Identify which cell holds the provided text, then report its [x, y] central coordinate. 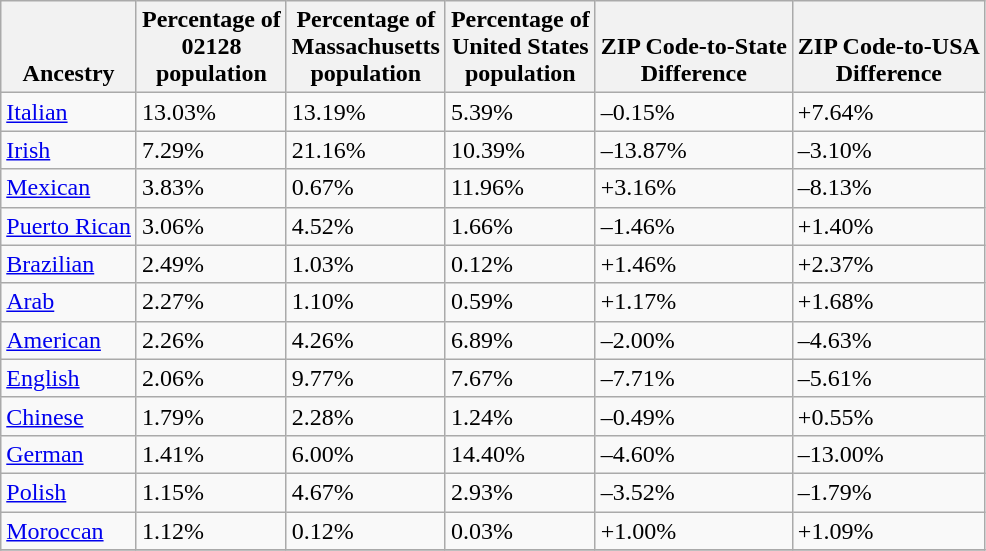
3.06% [211, 226]
13.03% [211, 112]
Percentage of02128population [211, 47]
Polish [69, 492]
3.83% [211, 188]
–7.71% [694, 378]
Moroccan [69, 531]
7.67% [520, 378]
–4.60% [694, 454]
10.39% [520, 150]
2.27% [211, 302]
+0.55% [888, 416]
Percentage ofUnited Statespopulation [520, 47]
14.40% [520, 454]
11.96% [520, 188]
4.26% [366, 340]
+1.40% [888, 226]
–1.46% [694, 226]
6.89% [520, 340]
ZIP Code-to-StateDifference [694, 47]
ZIP Code-to-USADifference [888, 47]
–5.61% [888, 378]
Italian [69, 112]
American [69, 340]
6.00% [366, 454]
1.79% [211, 416]
0.59% [520, 302]
+1.17% [694, 302]
1.03% [366, 264]
4.52% [366, 226]
English [69, 378]
1.12% [211, 531]
Percentage ofMassachusettspopulation [366, 47]
–13.87% [694, 150]
0.67% [366, 188]
–8.13% [888, 188]
–13.00% [888, 454]
2.28% [366, 416]
7.29% [211, 150]
–4.63% [888, 340]
+1.00% [694, 531]
–1.79% [888, 492]
Irish [69, 150]
Puerto Rican [69, 226]
1.41% [211, 454]
–3.10% [888, 150]
9.77% [366, 378]
13.19% [366, 112]
2.06% [211, 378]
+1.68% [888, 302]
Ancestry [69, 47]
German [69, 454]
–0.15% [694, 112]
21.16% [366, 150]
2.49% [211, 264]
Arab [69, 302]
1.66% [520, 226]
2.93% [520, 492]
2.26% [211, 340]
–2.00% [694, 340]
4.67% [366, 492]
5.39% [520, 112]
Brazilian [69, 264]
+2.37% [888, 264]
+1.46% [694, 264]
Mexican [69, 188]
1.15% [211, 492]
1.24% [520, 416]
Chinese [69, 416]
1.10% [366, 302]
+1.09% [888, 531]
+3.16% [694, 188]
–0.49% [694, 416]
–3.52% [694, 492]
0.03% [520, 531]
+7.64% [888, 112]
